Locate the cell with the specified text and output its [x, y] center coordinate. 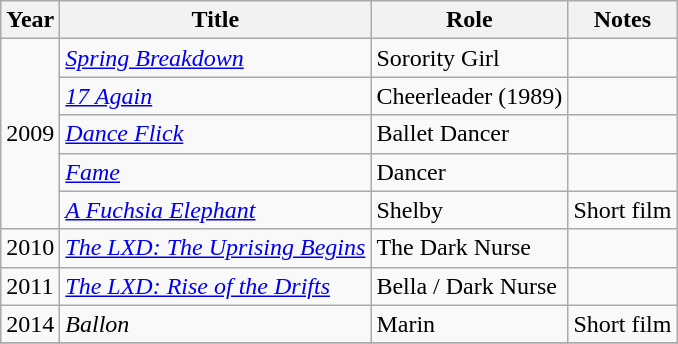
Bella / Dark Nurse [470, 286]
Ballon [216, 324]
Role [470, 20]
The LXD: The Uprising Begins [216, 248]
Spring Breakdown [216, 58]
The LXD: Rise of the Drifts [216, 286]
Title [216, 20]
Dance Flick [216, 134]
Dancer [470, 172]
Shelby [470, 210]
2010 [30, 248]
Cheerleader (1989) [470, 96]
17 Again [216, 96]
Ballet Dancer [470, 134]
Fame [216, 172]
2009 [30, 134]
2014 [30, 324]
Year [30, 20]
2011 [30, 286]
A Fuchsia Elephant [216, 210]
Marin [470, 324]
Sorority Girl [470, 58]
The Dark Nurse [470, 248]
Notes [622, 20]
